Pinpoint the cell where the given text exists, returning its (X, Y) midpoint coordinate. 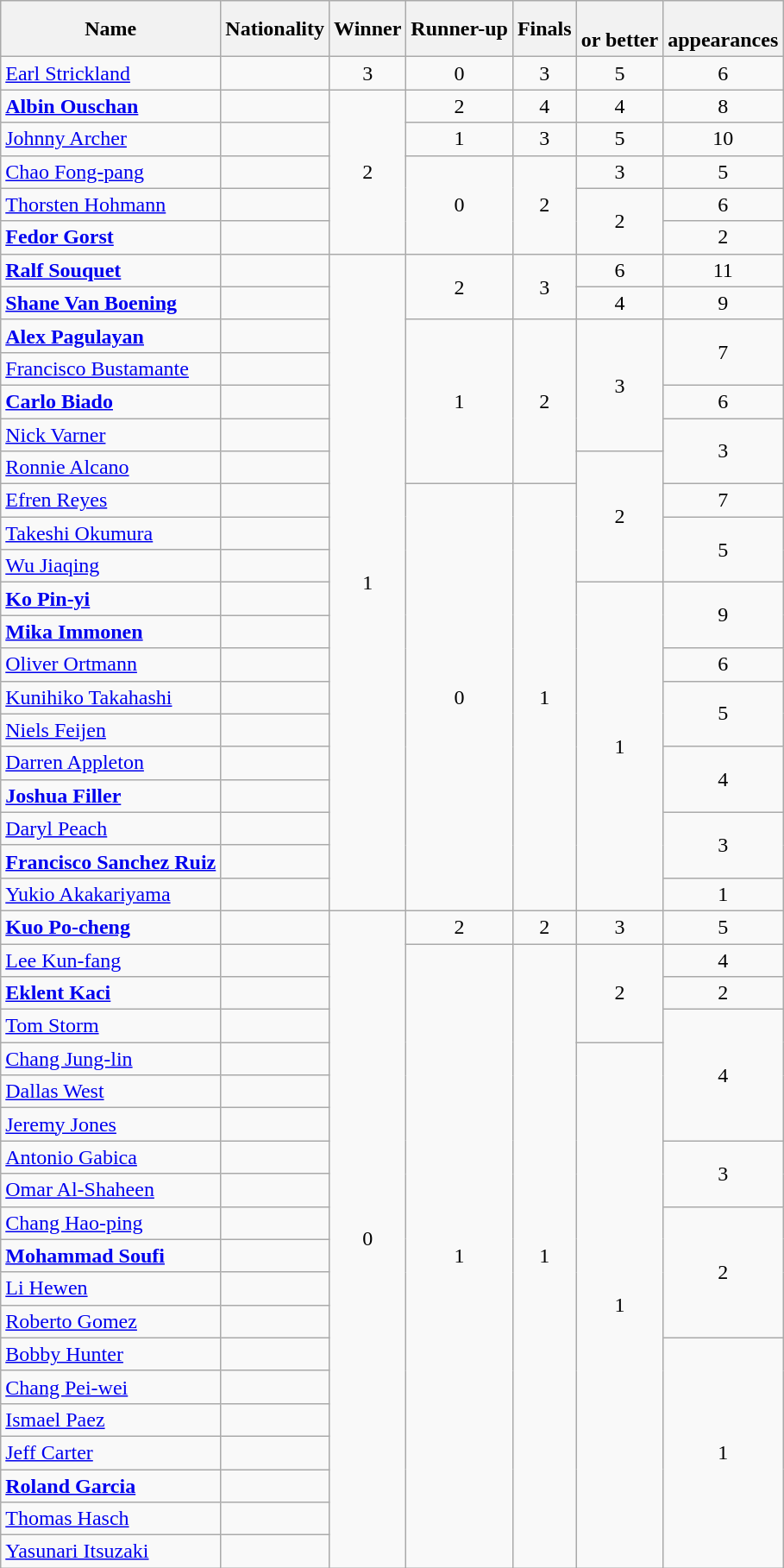
Nationality (275, 29)
Darren Appleton (110, 763)
Eklent Kaci (110, 993)
Ismael Paez (110, 1420)
Nick Varner (110, 434)
11 (723, 270)
Oliver Ortmann (110, 664)
Bobby Hunter (110, 1354)
Earl Strickland (110, 73)
Finals (544, 29)
Francisco Sanchez Ruiz (110, 861)
Name (110, 29)
Kunihiko Takahashi (110, 697)
10 (723, 139)
Carlo Biado (110, 401)
Thorsten Hohmann (110, 205)
Joshua Filler (110, 796)
Alex Pagulayan (110, 336)
Niels Feijen (110, 730)
Daryl Peach (110, 828)
Shane Van Boening (110, 303)
Ralf Souquet (110, 270)
Thomas Hasch (110, 1519)
Mika Immonen (110, 632)
Efren Reyes (110, 501)
Chang Hao-ping (110, 1223)
8 (723, 106)
Ko Pin-yi (110, 599)
Winner (367, 29)
Francisco Bustamante (110, 368)
Ronnie Alcano (110, 468)
appearances (723, 29)
Lee Kun-fang (110, 960)
or better (619, 29)
Kuo Po-cheng (110, 927)
Roland Garcia (110, 1485)
Chao Fong-pang (110, 172)
Dallas West (110, 1092)
Johnny Archer (110, 139)
Takeshi Okumura (110, 533)
Roberto Gomez (110, 1321)
Li Hewen (110, 1288)
Fedor Gorst (110, 237)
Yasunari Itsuzaki (110, 1552)
Jeff Carter (110, 1452)
Albin Ouschan (110, 106)
Jeremy Jones (110, 1124)
Mohammad Soufi (110, 1256)
Chang Pei-wei (110, 1387)
Wu Jiaqing (110, 566)
Runner-up (460, 29)
Omar Al-Shaheen (110, 1190)
Yukio Akakariyama (110, 894)
Chang Jung-lin (110, 1059)
Antonio Gabica (110, 1157)
Tom Storm (110, 1026)
